Return the (X, Y) coordinate for the center point of the cell that contains the specified text.  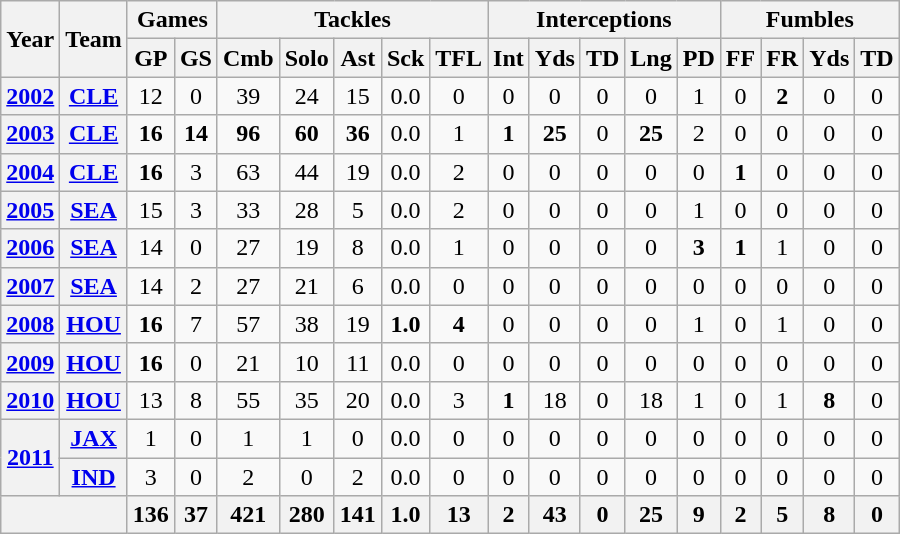
2004 (30, 172)
Interceptions (604, 20)
Tackles (352, 20)
2003 (30, 134)
2007 (30, 286)
Year (30, 39)
2011 (30, 457)
Fumbles (810, 20)
136 (150, 515)
63 (248, 172)
GS (196, 58)
GP (150, 58)
57 (248, 324)
24 (306, 96)
IND (94, 477)
2008 (30, 324)
Games (172, 20)
35 (306, 400)
37 (196, 515)
2005 (30, 210)
PD (698, 58)
60 (306, 134)
12 (150, 96)
421 (248, 515)
2009 (30, 362)
JAX (94, 438)
2010 (30, 400)
FR (782, 58)
4 (459, 324)
96 (248, 134)
2002 (30, 96)
10 (306, 362)
Solo (306, 58)
280 (306, 515)
141 (358, 515)
11 (358, 362)
Lng (651, 58)
Cmb (248, 58)
55 (248, 400)
Ast (358, 58)
33 (248, 210)
7 (196, 324)
Team (94, 39)
44 (306, 172)
Sck (405, 58)
20 (358, 400)
9 (698, 515)
36 (358, 134)
2006 (30, 248)
38 (306, 324)
FF (740, 58)
39 (248, 96)
Int (509, 58)
TFL (459, 58)
6 (358, 286)
28 (306, 210)
43 (554, 515)
